Pinpoint the cell where the given text exists, returning its (x, y) midpoint coordinate. 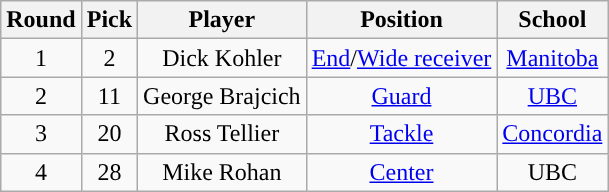
28 (109, 172)
Guard (402, 96)
George Brajcich (222, 96)
Player (222, 20)
Manitoba (552, 58)
Tackle (402, 134)
4 (41, 172)
11 (109, 96)
Dick Kohler (222, 58)
Mike Rohan (222, 172)
Position (402, 20)
3 (41, 134)
Center (402, 172)
1 (41, 58)
Round (41, 20)
End/Wide receiver (402, 58)
Pick (109, 20)
School (552, 20)
Concordia (552, 134)
20 (109, 134)
Ross Tellier (222, 134)
